Extract the [x, y] coordinate from the center of the cell holding the provided text.  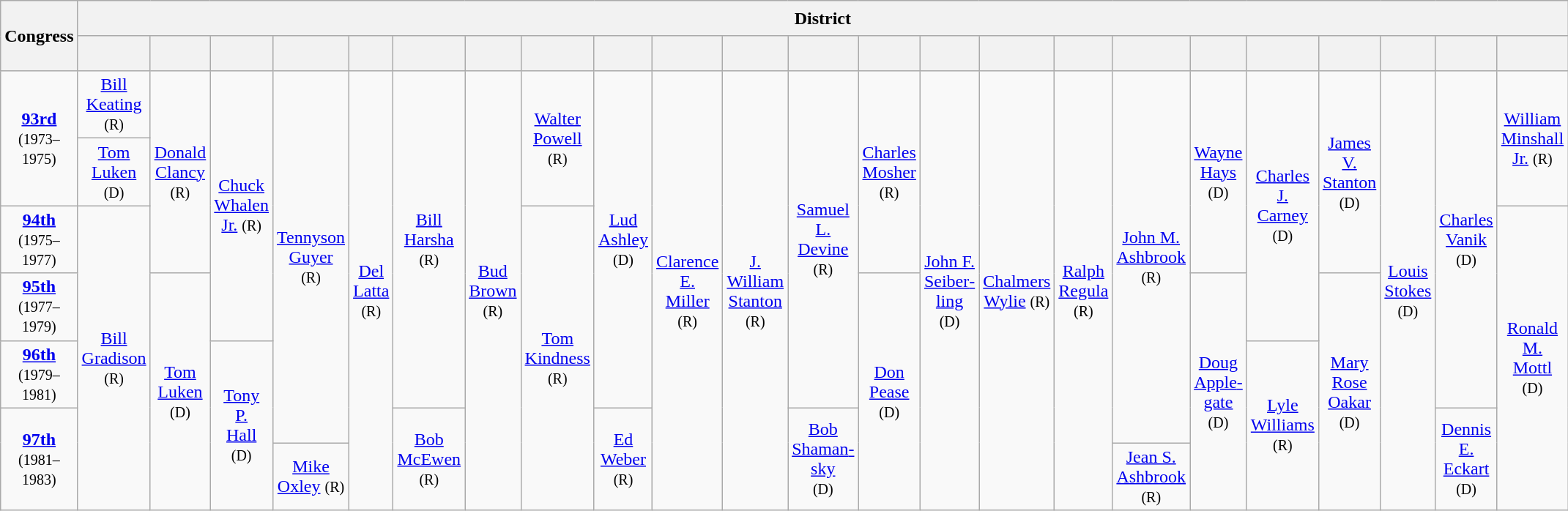
BudBrown(R) [493, 291]
96th(1979–1981) [40, 374]
WalterPowell(R) [557, 138]
DelLatta(R) [371, 291]
LyleWilliams(R) [1282, 425]
TomLuken (D) [114, 172]
BobShaman­sky(D) [823, 459]
John F.Seiber­ling(D) [949, 291]
CharlesMosher(R) [889, 172]
MikeOxley (R) [311, 477]
93rd(1973–1975) [40, 138]
John M.Ashbrook(R) [1151, 257]
RalphRegula(R) [1084, 291]
CharlesJ.Carney(D) [1282, 206]
TonyP.Hall(D) [242, 425]
DonaldClancy(R) [180, 172]
CharlesVanik(D) [1466, 239]
95th(1977–1979) [40, 307]
WayneHays(D) [1219, 172]
TomLuken(D) [180, 392]
WilliamMinshallJr. (R) [1532, 138]
LudAshley(D) [623, 239]
J.WilliamStanton(R) [756, 291]
RonaldM.Mottl(D) [1532, 358]
LouisStokes(D) [1408, 291]
ClarenceE.Miller(R) [688, 291]
DougApple­gate(D) [1219, 392]
BillHarsha(R) [429, 239]
Jean S.Ashbrook (R) [1151, 477]
TennysonGuyer(R) [311, 257]
Dennis E.Eckart(D) [1466, 459]
DonPease(D) [889, 392]
JamesV.Stanton(D) [1349, 172]
TomKindness(R) [557, 358]
Congress [40, 36]
97th(1981–1983) [40, 459]
94th(1975–1977) [40, 239]
SamuelL.Devine(R) [823, 239]
BillKeating (R) [114, 105]
MaryRoseOakar(D) [1349, 392]
ChalmersWylie (R) [1017, 291]
ChuckWhalenJr. (R) [242, 206]
BobMcEwen(R) [429, 459]
EdWeber(R) [623, 459]
District [823, 18]
BillGradison(R) [114, 358]
